Extract the [X, Y] coordinate from the center of the cell holding the provided text.  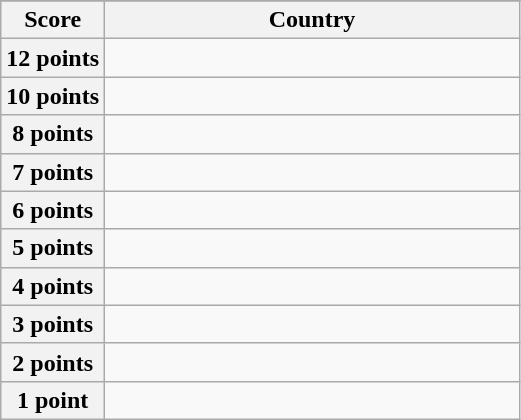
Country [312, 20]
1 point [53, 400]
8 points [53, 134]
6 points [53, 210]
Score [53, 20]
5 points [53, 248]
2 points [53, 362]
4 points [53, 286]
3 points [53, 324]
12 points [53, 58]
10 points [53, 96]
7 points [53, 172]
